Determine the [x, y] coordinate at the center of the cell enclosing the given text.  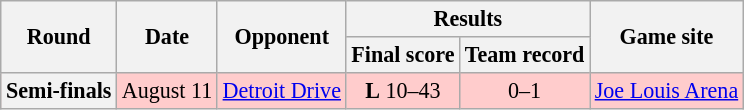
Opponent [282, 36]
Team record [525, 54]
Joe Louis Arena [667, 90]
Game site [667, 36]
Results [468, 18]
0–1 [525, 90]
Final score [403, 54]
August 11 [168, 90]
Round [59, 36]
Date [168, 36]
L 10–43 [403, 90]
Semi-finals [59, 90]
Detroit Drive [282, 90]
